From the cell containing the given text, extract its center point as (x, y) coordinate. 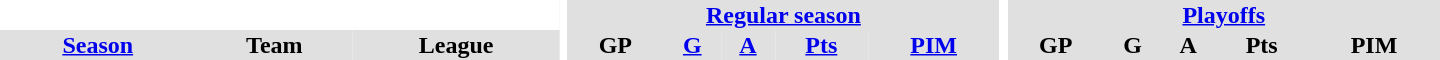
Playoffs (1224, 15)
Season (98, 45)
Team (274, 45)
League (456, 45)
Regular season (783, 15)
